Determine the (X, Y) coordinate at the center of the cell enclosing the given text.  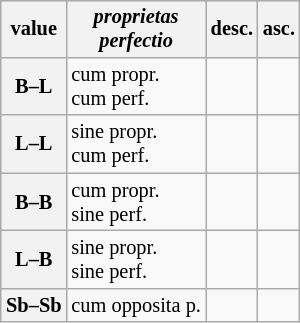
sine propr.cum perf. (136, 144)
cum propr.sine perf. (136, 202)
Sb–Sb (34, 305)
proprietasperfectio (136, 29)
L–B (34, 260)
cum opposita p. (136, 305)
asc. (279, 29)
desc. (232, 29)
value (34, 29)
B–L (34, 87)
cum propr.cum perf. (136, 87)
B–B (34, 202)
L–L (34, 144)
sine propr.sine perf. (136, 260)
